Pinpoint the cell where the given text exists, returning its [x, y] midpoint coordinate. 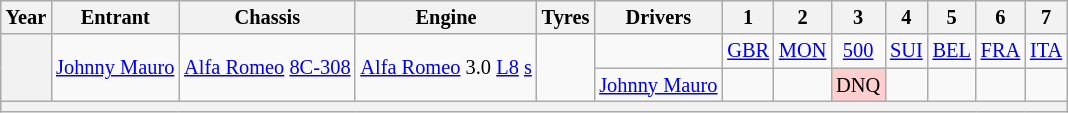
SUI [906, 51]
Alfa Romeo 8C-308 [267, 68]
Year [26, 17]
MON [802, 51]
Entrant [115, 17]
500 [858, 51]
Engine [446, 17]
2 [802, 17]
ITA [1046, 51]
FRA [1000, 51]
5 [952, 17]
Alfa Romeo 3.0 L8 s [446, 68]
3 [858, 17]
Tyres [566, 17]
7 [1046, 17]
BEL [952, 51]
1 [748, 17]
Chassis [267, 17]
Drivers [658, 17]
GBR [748, 51]
6 [1000, 17]
DNQ [858, 85]
4 [906, 17]
